From the cell containing the given text, extract its center point as [X, Y] coordinate. 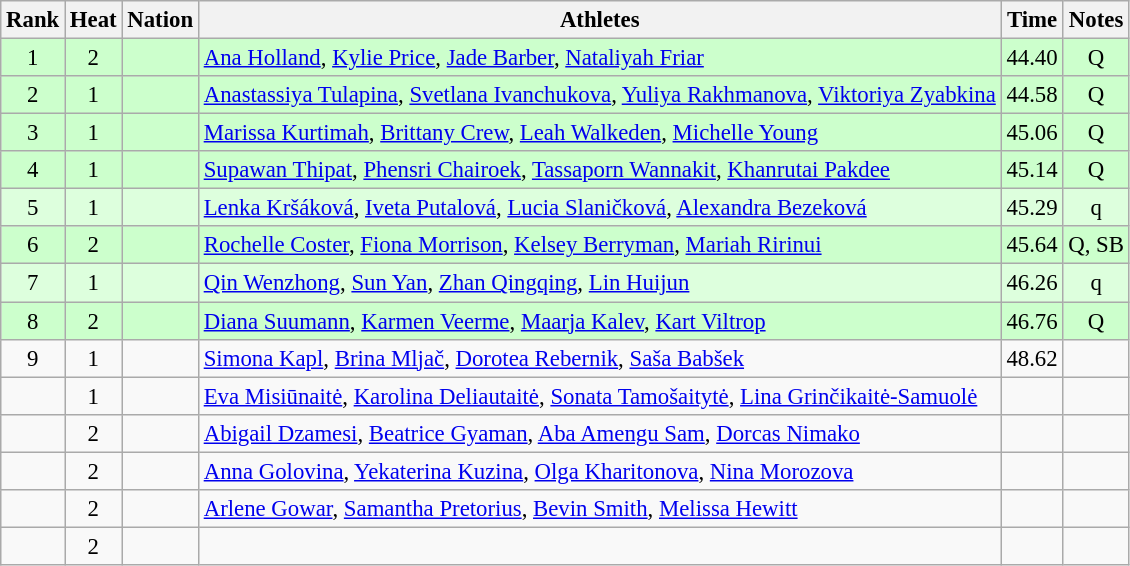
Eva Misiūnaitė, Karolina Deliautaitė, Sonata Tamošaitytė, Lina Grinčikaitė-Samuolė [600, 396]
48.62 [1032, 358]
4 [33, 170]
44.40 [1032, 58]
Time [1032, 20]
Marissa Kurtimah, Brittany Crew, Leah Walkeden, Michelle Young [600, 133]
Athletes [600, 20]
9 [33, 358]
Anastassiya Tulapina, Svetlana Ivanchukova, Yuliya Rakhmanova, Viktoriya Zyabkina [600, 95]
Supawan Thipat, Phensri Chairoek, Tassaporn Wannakit, Khanrutai Pakdee [600, 170]
45.14 [1032, 170]
5 [33, 208]
6 [33, 245]
46.76 [1032, 321]
Arlene Gowar, Samantha Pretorius, Bevin Smith, Melissa Hewitt [600, 509]
Lenka Kršáková, Iveta Putalová, Lucia Slaničková, Alexandra Bezeková [600, 208]
Rochelle Coster, Fiona Morrison, Kelsey Berryman, Mariah Ririnui [600, 245]
Abigail Dzamesi, Beatrice Gyaman, Aba Amengu Sam, Dorcas Nimako [600, 433]
Diana Suumann, Karmen Veerme, Maarja Kalev, Kart Viltrop [600, 321]
44.58 [1032, 95]
45.64 [1032, 245]
Anna Golovina, Yekaterina Kuzina, Olga Kharitonova, Nina Morozova [600, 471]
46.26 [1032, 283]
Ana Holland, Kylie Price, Jade Barber, Nataliyah Friar [600, 58]
3 [33, 133]
45.29 [1032, 208]
45.06 [1032, 133]
Nation [160, 20]
8 [33, 321]
Q, SB [1096, 245]
7 [33, 283]
Qin Wenzhong, Sun Yan, Zhan Qingqing, Lin Huijun [600, 283]
Notes [1096, 20]
Simona Kapl, Brina Mljač, Dorotea Rebernik, Saša Babšek [600, 358]
Heat [94, 20]
Rank [33, 20]
